Capture the cell that displays the provided text and extract its [X, Y] central coordinate. 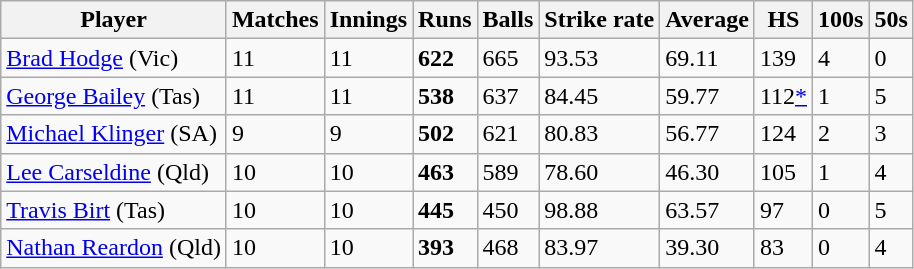
100s [841, 20]
393 [445, 248]
468 [508, 248]
621 [508, 134]
50s [891, 20]
Lee Carseldine (Qld) [114, 172]
502 [445, 134]
Player [114, 20]
450 [508, 210]
Travis Birt (Tas) [114, 210]
46.30 [708, 172]
Nathan Reardon (Qld) [114, 248]
105 [783, 172]
83 [783, 248]
84.45 [600, 96]
59.77 [708, 96]
538 [445, 96]
Strike rate [600, 20]
80.83 [600, 134]
Balls [508, 20]
97 [783, 210]
2 [841, 134]
Brad Hodge (Vic) [114, 58]
George Bailey (Tas) [114, 96]
Michael Klinger (SA) [114, 134]
78.60 [600, 172]
112* [783, 96]
637 [508, 96]
Runs [445, 20]
83.97 [600, 248]
139 [783, 58]
589 [508, 172]
39.30 [708, 248]
445 [445, 210]
622 [445, 58]
3 [891, 134]
69.11 [708, 58]
463 [445, 172]
98.88 [600, 210]
63.57 [708, 210]
Innings [368, 20]
Average [708, 20]
665 [508, 58]
Matches [275, 20]
HS [783, 20]
124 [783, 134]
56.77 [708, 134]
93.53 [600, 58]
